Capture the cell that displays the provided text and extract its [X, Y] central coordinate. 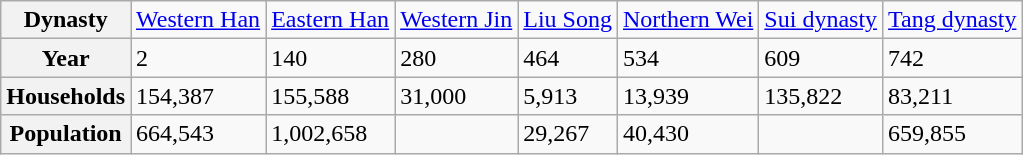
2 [198, 58]
Northern Wei [688, 20]
464 [568, 58]
155,588 [330, 96]
Tang dynasty [952, 20]
140 [330, 58]
Western Han [198, 20]
609 [821, 58]
280 [456, 58]
Western Jin [456, 20]
659,855 [952, 134]
Sui dynasty [821, 20]
83,211 [952, 96]
1,002,658 [330, 134]
742 [952, 58]
Eastern Han [330, 20]
534 [688, 58]
5,913 [568, 96]
135,822 [821, 96]
Year [66, 58]
29,267 [568, 134]
664,543 [198, 134]
Population [66, 134]
40,430 [688, 134]
Households [66, 96]
Liu Song [568, 20]
Dynasty [66, 20]
13,939 [688, 96]
31,000 [456, 96]
154,387 [198, 96]
